Determine the [X, Y] coordinate at the center of the cell enclosing the given text.  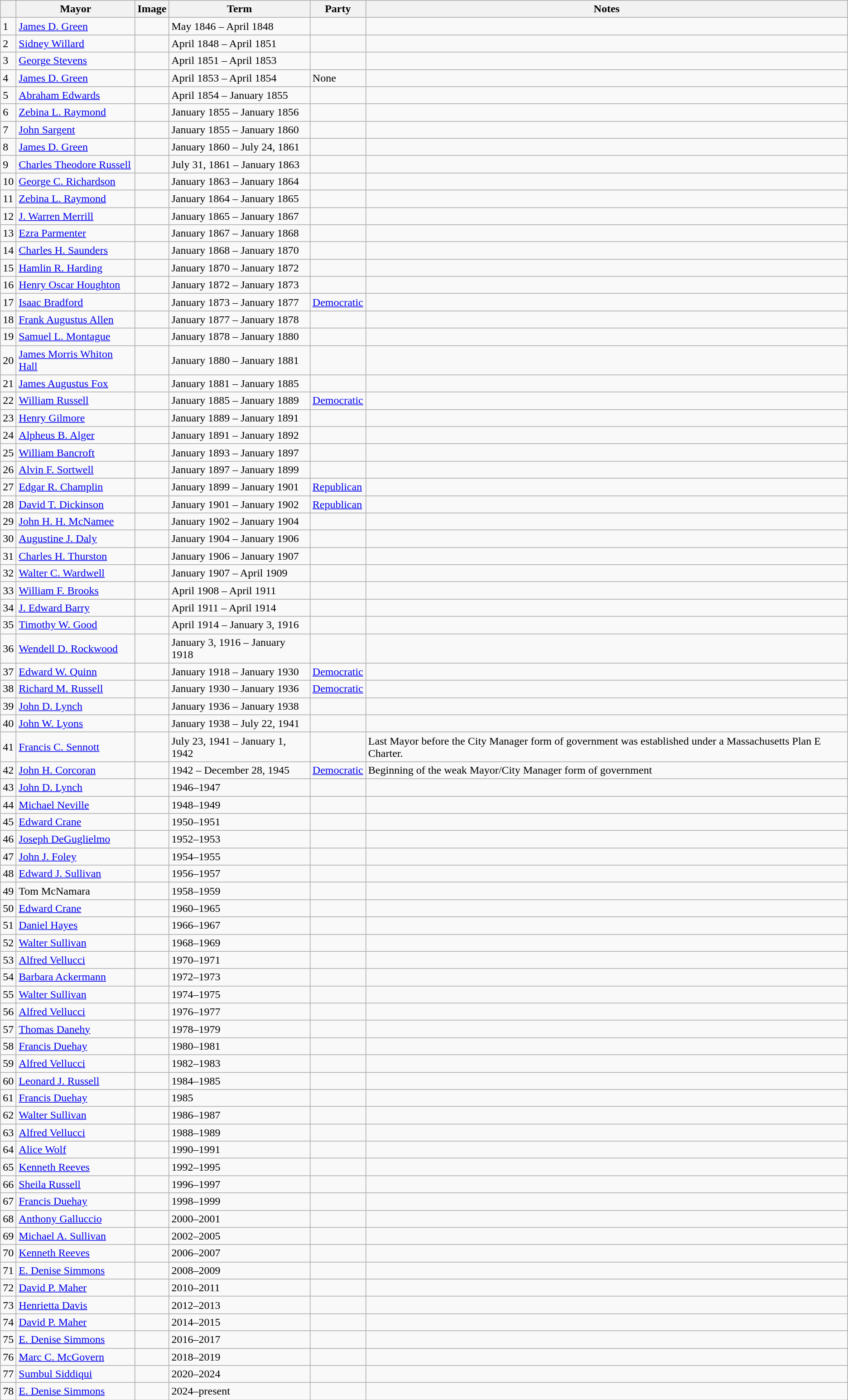
January 1891 – January 1892 [239, 435]
19 [8, 337]
John H. H. McNamee [76, 522]
53 [8, 960]
January 1897 – January 1899 [239, 470]
January 1893 – January 1897 [239, 452]
15 [8, 268]
January 1889 – January 1891 [239, 418]
Charles Theodore Russell [76, 164]
1990–1991 [239, 1150]
73 [8, 1305]
July 23, 1941 – January 1, 1942 [239, 747]
John H. Corcoran [76, 770]
January 1873 – January 1877 [239, 302]
Sumbul Siddiqui [76, 1374]
45 [8, 822]
1960–1965 [239, 908]
1998–1999 [239, 1201]
Leonard J. Russell [76, 1081]
January 1904 – January 1906 [239, 539]
1992–1995 [239, 1167]
2012–2013 [239, 1305]
72 [8, 1288]
William Russell [76, 401]
1974–1975 [239, 994]
January 1881 – January 1885 [239, 383]
Hamlin R. Harding [76, 268]
2000–2001 [239, 1219]
2006–2007 [239, 1253]
28 [8, 504]
65 [8, 1167]
Henrietta Davis [76, 1305]
January 1860 – July 24, 1861 [239, 147]
April 1854 – January 1855 [239, 95]
74 [8, 1322]
Daniel Hayes [76, 925]
16 [8, 285]
2014–2015 [239, 1322]
January 1880 – January 1881 [239, 360]
Marc C. McGovern [76, 1356]
1996–1997 [239, 1184]
Augustine J. Daly [76, 539]
1948–1949 [239, 804]
1980–1981 [239, 1046]
Michael Neville [76, 804]
56 [8, 1012]
1942 – December 28, 1945 [239, 770]
Timothy W. Good [76, 625]
6 [8, 112]
Richard M. Russell [76, 689]
April 1853 – April 1854 [239, 78]
25 [8, 452]
13 [8, 233]
2018–2019 [239, 1356]
1946–1947 [239, 787]
1984–1985 [239, 1081]
1952–1953 [239, 839]
64 [8, 1150]
July 31, 1861 – January 1863 [239, 164]
James Morris Whiton Hall [76, 360]
2020–2024 [239, 1374]
1970–1971 [239, 960]
David T. Dickinson [76, 504]
January 1870 – January 1872 [239, 268]
63 [8, 1133]
Alvin F. Sortwell [76, 470]
2010–2011 [239, 1288]
January 3, 1916 – January 1918 [239, 648]
77 [8, 1374]
49 [8, 891]
37 [8, 672]
January 1907 – April 1909 [239, 573]
Walter C. Wardwell [76, 573]
Henry Gilmore [76, 418]
78 [8, 1391]
50 [8, 908]
Edward W. Quinn [76, 672]
January 1868 – January 1870 [239, 251]
4 [8, 78]
68 [8, 1219]
46 [8, 839]
John W. Lyons [76, 723]
April 1848 – April 1851 [239, 44]
55 [8, 994]
January 1902 – January 1904 [239, 522]
60 [8, 1081]
Party [338, 9]
31 [8, 556]
Alpheus B. Alger [76, 435]
62 [8, 1115]
Alice Wolf [76, 1150]
39 [8, 706]
John Sargent [76, 130]
None [338, 78]
April 1851 – April 1853 [239, 61]
66 [8, 1184]
32 [8, 573]
3 [8, 61]
January 1872 – January 1873 [239, 285]
61 [8, 1098]
Barbara Ackermann [76, 977]
1972–1973 [239, 977]
67 [8, 1201]
48 [8, 874]
May 1846 – April 1848 [239, 26]
43 [8, 787]
12 [8, 216]
38 [8, 689]
Last Mayor before the City Manager form of government was established under a Massachusetts Plan E Charter. [607, 747]
69 [8, 1236]
2008–2009 [239, 1270]
January 1901 – January 1902 [239, 504]
William Bancroft [76, 452]
Notes [607, 9]
January 1855 – January 1860 [239, 130]
1976–1977 [239, 1012]
January 1867 – January 1868 [239, 233]
20 [8, 360]
44 [8, 804]
1978–1979 [239, 1029]
11 [8, 199]
Henry Oscar Houghton [76, 285]
70 [8, 1253]
Michael A. Sullivan [76, 1236]
January 1938 – July 22, 1941 [239, 723]
Wendell D. Rockwood [76, 648]
January 1899 – January 1901 [239, 487]
Samuel L. Montague [76, 337]
Edward J. Sullivan [76, 874]
April 1914 – January 3, 1916 [239, 625]
Abraham Edwards [76, 95]
Charles H. Saunders [76, 251]
17 [8, 302]
Sidney Willard [76, 44]
23 [8, 418]
January 1863 – January 1864 [239, 181]
Mayor [76, 9]
40 [8, 723]
April 1911 – April 1914 [239, 608]
1956–1957 [239, 874]
January 1930 – January 1936 [239, 689]
5 [8, 95]
27 [8, 487]
30 [8, 539]
J. Edward Barry [76, 608]
January 1855 – January 1856 [239, 112]
James Augustus Fox [76, 383]
35 [8, 625]
April 1908 – April 1911 [239, 591]
1986–1987 [239, 1115]
51 [8, 925]
47 [8, 857]
Thomas Danehy [76, 1029]
Edgar R. Champlin [76, 487]
Frank Augustus Allen [76, 320]
29 [8, 522]
71 [8, 1270]
1950–1951 [239, 822]
14 [8, 251]
1985 [239, 1098]
Joseph DeGuglielmo [76, 839]
57 [8, 1029]
1982–1983 [239, 1063]
1 [8, 26]
1988–1989 [239, 1133]
Isaac Bradford [76, 302]
Image [152, 9]
Ezra Parmenter [76, 233]
8 [8, 147]
J. Warren Merrill [76, 216]
Anthony Galluccio [76, 1219]
Francis C. Sennott [76, 747]
George Stevens [76, 61]
36 [8, 648]
10 [8, 181]
January 1936 – January 1938 [239, 706]
William F. Brooks [76, 591]
January 1878 – January 1880 [239, 337]
Term [239, 9]
75 [8, 1339]
52 [8, 943]
59 [8, 1063]
34 [8, 608]
42 [8, 770]
21 [8, 383]
18 [8, 320]
1958–1959 [239, 891]
9 [8, 164]
2016–2017 [239, 1339]
58 [8, 1046]
26 [8, 470]
7 [8, 130]
1968–1969 [239, 943]
1966–1967 [239, 925]
2 [8, 44]
2002–2005 [239, 1236]
41 [8, 747]
Tom McNamara [76, 891]
54 [8, 977]
January 1877 – January 1878 [239, 320]
January 1865 – January 1867 [239, 216]
22 [8, 401]
2024–present [239, 1391]
George C. Richardson [76, 181]
Charles H. Thurston [76, 556]
January 1906 – January 1907 [239, 556]
January 1864 – January 1865 [239, 199]
January 1918 – January 1930 [239, 672]
John J. Foley [76, 857]
Sheila Russell [76, 1184]
24 [8, 435]
Beginning of the weak Mayor/City Manager form of government [607, 770]
76 [8, 1356]
January 1885 – January 1889 [239, 401]
1954–1955 [239, 857]
33 [8, 591]
